Output the (x, y) coordinate of the center of the cell containing the given text.  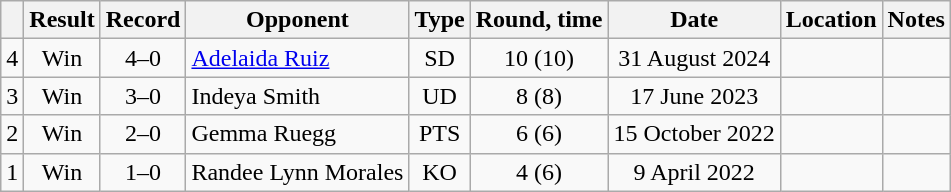
SD (440, 58)
4–0 (143, 58)
2 (12, 134)
17 June 2023 (694, 96)
Randee Lynn Morales (298, 172)
UD (440, 96)
PTS (440, 134)
1–0 (143, 172)
Date (694, 20)
Notes (916, 20)
4 (12, 58)
Type (440, 20)
10 (10) (539, 58)
6 (6) (539, 134)
Adelaida Ruiz (298, 58)
Location (831, 20)
31 August 2024 (694, 58)
8 (8) (539, 96)
Indeya Smith (298, 96)
Opponent (298, 20)
Record (143, 20)
3–0 (143, 96)
9 April 2022 (694, 172)
KO (440, 172)
4 (6) (539, 172)
2–0 (143, 134)
Gemma Ruegg (298, 134)
3 (12, 96)
Result (62, 20)
1 (12, 172)
Round, time (539, 20)
15 October 2022 (694, 134)
